From the cell containing the given text, extract its center point as [x, y] coordinate. 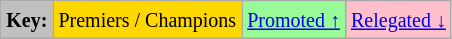
Premiers / Champions [148, 20]
Relegated ↓ [398, 20]
Key: [27, 20]
Promoted ↑ [294, 20]
